Locate the cell with the specified text and output its (X, Y) center coordinate. 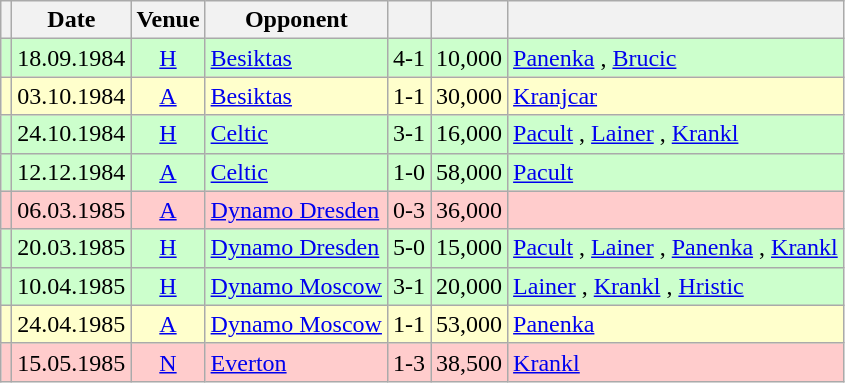
Venue (168, 20)
1-3 (408, 362)
10.04.1985 (72, 286)
Everton (296, 362)
15,000 (470, 248)
03.10.1984 (72, 96)
N (168, 362)
24.04.1985 (72, 324)
5-0 (408, 248)
53,000 (470, 324)
4-1 (408, 58)
1-0 (408, 172)
18.09.1984 (72, 58)
12.12.1984 (72, 172)
06.03.1985 (72, 210)
58,000 (470, 172)
Pacult (676, 172)
20,000 (470, 286)
36,000 (470, 210)
Opponent (296, 20)
15.05.1985 (72, 362)
Date (72, 20)
Pacult , Lainer , Panenka , Krankl (676, 248)
Kranjcar (676, 96)
24.10.1984 (72, 134)
10,000 (470, 58)
16,000 (470, 134)
20.03.1985 (72, 248)
Pacult , Lainer , Krankl (676, 134)
Panenka , Brucic (676, 58)
0-3 (408, 210)
Lainer , Krankl , Hristic (676, 286)
Krankl (676, 362)
38,500 (470, 362)
Panenka (676, 324)
30,000 (470, 96)
